Search for the cell housing the specified text and yield its (x, y) center coordinate. 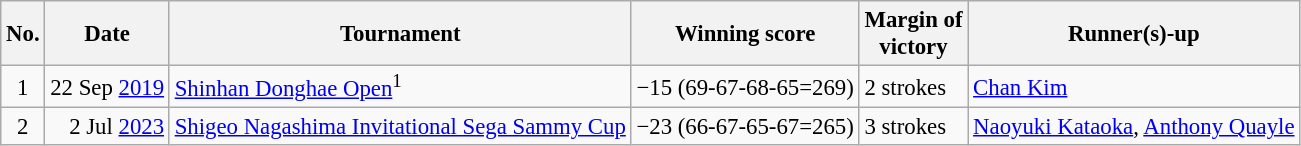
Naoyuki Kataoka, Anthony Quayle (1134, 127)
Shigeo Nagashima Invitational Sega Sammy Cup (400, 127)
3 strokes (914, 127)
2 strokes (914, 87)
Margin ofvictory (914, 34)
No. (23, 34)
1 (23, 87)
22 Sep 2019 (107, 87)
Tournament (400, 34)
−23 (66-67-65-67=265) (745, 127)
Date (107, 34)
Chan Kim (1134, 87)
Shinhan Donghae Open1 (400, 87)
Runner(s)-up (1134, 34)
Winning score (745, 34)
−15 (69-67-68-65=269) (745, 87)
2 (23, 127)
2 Jul 2023 (107, 127)
